Identify which cell holds the provided text, then report its (X, Y) central coordinate. 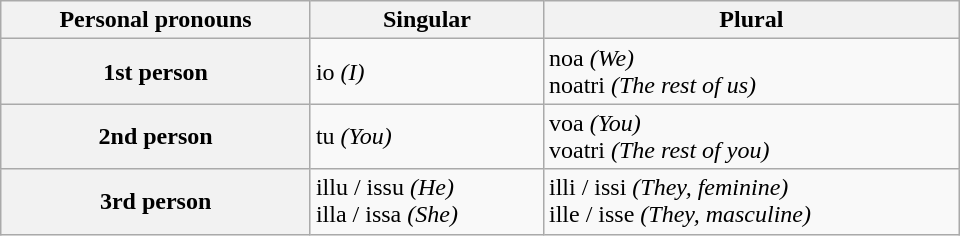
voa (You)voatri (The rest of you) (751, 136)
tu (You) (426, 136)
io (I) (426, 72)
1st person (156, 72)
Personal pronouns (156, 20)
2nd person (156, 136)
Singular (426, 20)
illi / issi (They, feminine)ille / isse (They, masculine) (751, 202)
illu / issu (He)illa / issa (She) (426, 202)
noa (We)noatri (The rest of us) (751, 72)
Plural (751, 20)
3rd person (156, 202)
